For the text-containing cell, return its midpoint in (x, y) coordinate format. 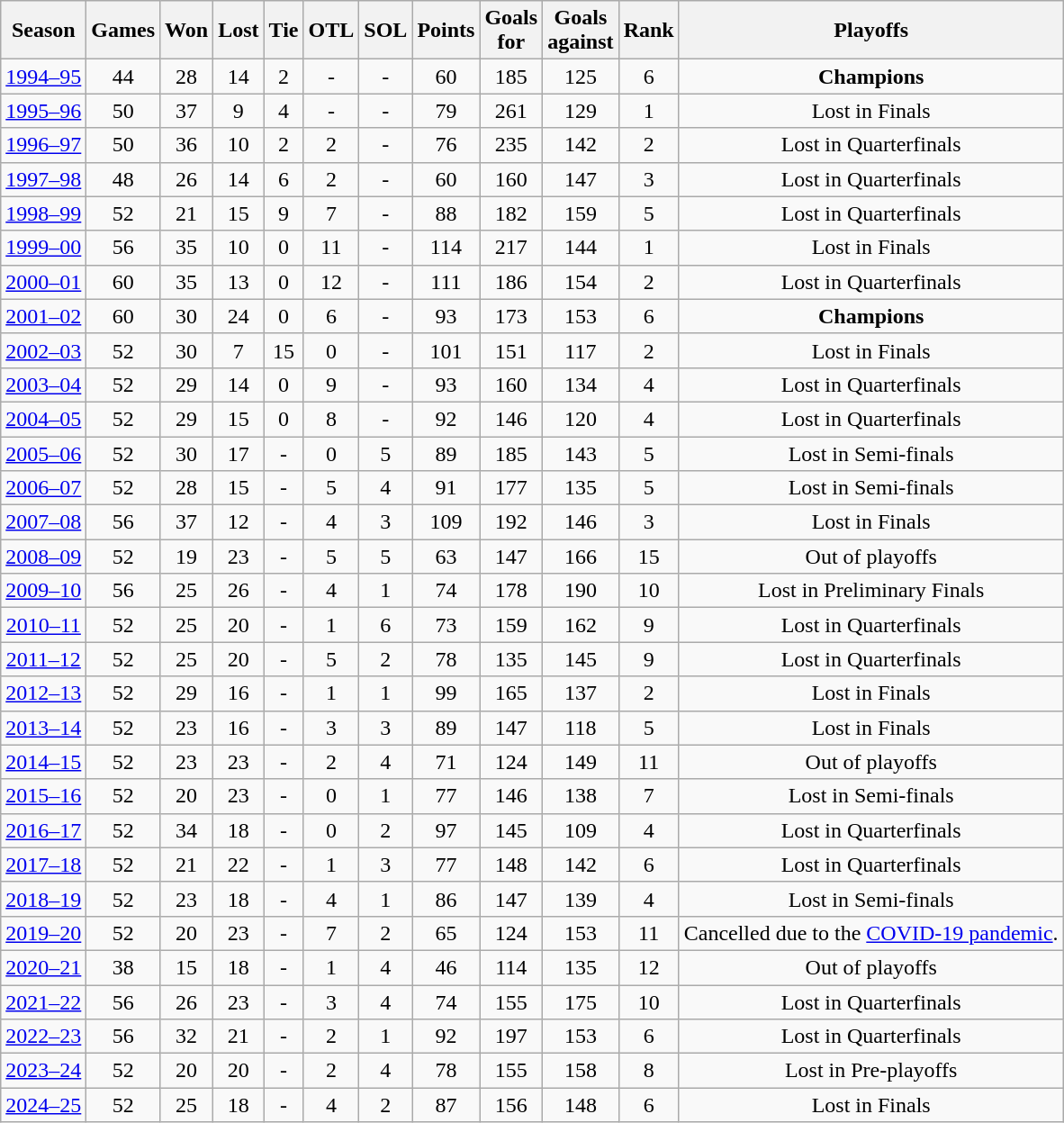
46 (446, 967)
Won (187, 31)
177 (511, 488)
2024–25 (43, 1105)
2004–05 (43, 419)
190 (581, 591)
2015–16 (43, 796)
2021–22 (43, 1002)
Tie (284, 31)
1998–99 (43, 213)
162 (581, 625)
Lost in Preliminary Finals (871, 591)
120 (581, 419)
1999–00 (43, 248)
Lost in Pre-playoffs (871, 1071)
2001–02 (43, 316)
1995–96 (43, 111)
138 (581, 796)
149 (581, 762)
261 (511, 111)
36 (187, 145)
178 (511, 591)
2013–14 (43, 728)
24 (239, 316)
17 (239, 453)
2007–08 (43, 522)
99 (446, 693)
Lost (239, 31)
235 (511, 145)
34 (187, 830)
154 (581, 282)
38 (123, 967)
Rank (648, 31)
139 (581, 899)
182 (511, 213)
129 (581, 111)
2005–06 (43, 453)
97 (446, 830)
175 (581, 1002)
118 (581, 728)
Games (123, 31)
2003–04 (43, 385)
87 (446, 1105)
151 (511, 350)
Season (43, 31)
79 (446, 111)
Cancelled due to the COVID-19 pandemic. (871, 933)
2020–21 (43, 967)
Goalsfor (511, 31)
2014–15 (43, 762)
73 (446, 625)
197 (511, 1037)
1994–95 (43, 77)
Playoffs (871, 31)
192 (511, 522)
2000–01 (43, 282)
1997–98 (43, 179)
2023–24 (43, 1071)
137 (581, 693)
SOL (385, 31)
2011–12 (43, 659)
117 (581, 350)
217 (511, 248)
2012–13 (43, 693)
1996–97 (43, 145)
48 (123, 179)
2006–07 (43, 488)
63 (446, 557)
86 (446, 899)
22 (239, 865)
76 (446, 145)
2009–10 (43, 591)
173 (511, 316)
144 (581, 248)
65 (446, 933)
2017–18 (43, 865)
2010–11 (43, 625)
143 (581, 453)
91 (446, 488)
19 (187, 557)
Points (446, 31)
156 (511, 1105)
125 (581, 77)
2018–19 (43, 899)
186 (511, 282)
71 (446, 762)
101 (446, 350)
2016–17 (43, 830)
2002–03 (43, 350)
111 (446, 282)
165 (511, 693)
2008–09 (43, 557)
44 (123, 77)
13 (239, 282)
Goalsagainst (581, 31)
134 (581, 385)
2019–20 (43, 933)
158 (581, 1071)
32 (187, 1037)
2022–23 (43, 1037)
166 (581, 557)
88 (446, 213)
OTL (331, 31)
